Capture the cell that displays the provided text and extract its (X, Y) central coordinate. 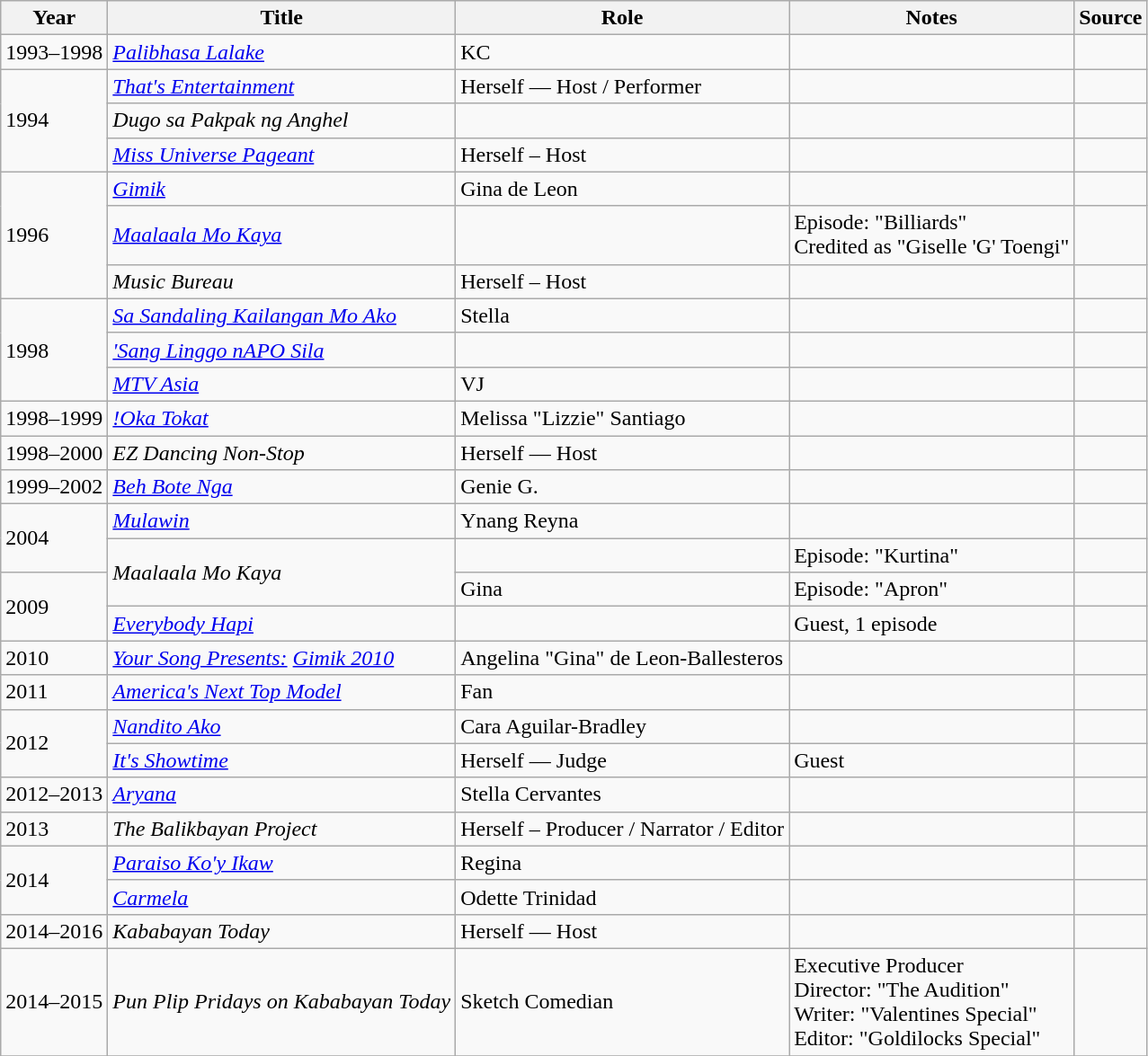
Music Bureau (282, 281)
Mulawin (282, 521)
The Balikbayan Project (282, 829)
Dugo sa Pakpak ng Anghel (282, 120)
2010 (54, 658)
Episode: "Apron" (931, 590)
Beh Bote Nga (282, 487)
Source (1111, 18)
Aryana (282, 794)
Episode: "Kurtina" (931, 555)
Ynang Reyna (622, 521)
2004 (54, 538)
Angelina "Gina" de Leon-Ballesteros (622, 658)
Genie G. (622, 487)
Herself — Host / Performer (622, 86)
'Sang Linggo nAPO Sila (282, 350)
Miss Universe Pageant (282, 155)
Nandito Ako (282, 726)
Cara Aguilar-Bradley (622, 726)
Gina (622, 590)
KC (622, 52)
Kababayan Today (282, 931)
That's Entertainment (282, 86)
Everybody Hapi (282, 624)
Odette Trinidad (622, 897)
America's Next Top Model (282, 692)
Title (282, 18)
2013 (54, 829)
Stella (622, 315)
Regina (622, 863)
Palibhasa Lalake (282, 52)
1994 (54, 120)
Herself – Producer / Narrator / Editor (622, 829)
2014–2016 (54, 931)
Episode: "Billiards"Credited as "Giselle 'G' Toengi" (931, 235)
Year (54, 18)
Sa Sandaling Kailangan Mo Ako (282, 315)
Pun Plip Pridays on Kababayan Today (282, 1001)
1998–2000 (54, 452)
It's Showtime (282, 760)
2012–2013 (54, 794)
EZ Dancing Non-Stop (282, 452)
1993–1998 (54, 52)
Carmela (282, 897)
2009 (54, 607)
Notes (931, 18)
Guest, 1 episode (931, 624)
2012 (54, 743)
Herself — Judge (622, 760)
VJ (622, 384)
2014 (54, 880)
Melissa "Lizzie" Santiago (622, 418)
Executive ProducerDirector: "The Audition"Writer: "Valentines Special"Editor: "Goldilocks Special" (931, 1001)
1999–2002 (54, 487)
Fan (622, 692)
1998 (54, 350)
Paraiso Ko'y Ikaw (282, 863)
Stella Cervantes (622, 794)
Your Song Presents: Gimik 2010 (282, 658)
Gimik (282, 189)
Guest (931, 760)
Sketch Comedian (622, 1001)
!Oka Tokat (282, 418)
MTV Asia (282, 384)
2011 (54, 692)
1996 (54, 235)
Gina de Leon (622, 189)
2014–2015 (54, 1001)
1998–1999 (54, 418)
Role (622, 18)
